Output the (x, y) coordinate of the center of the cell containing the given text.  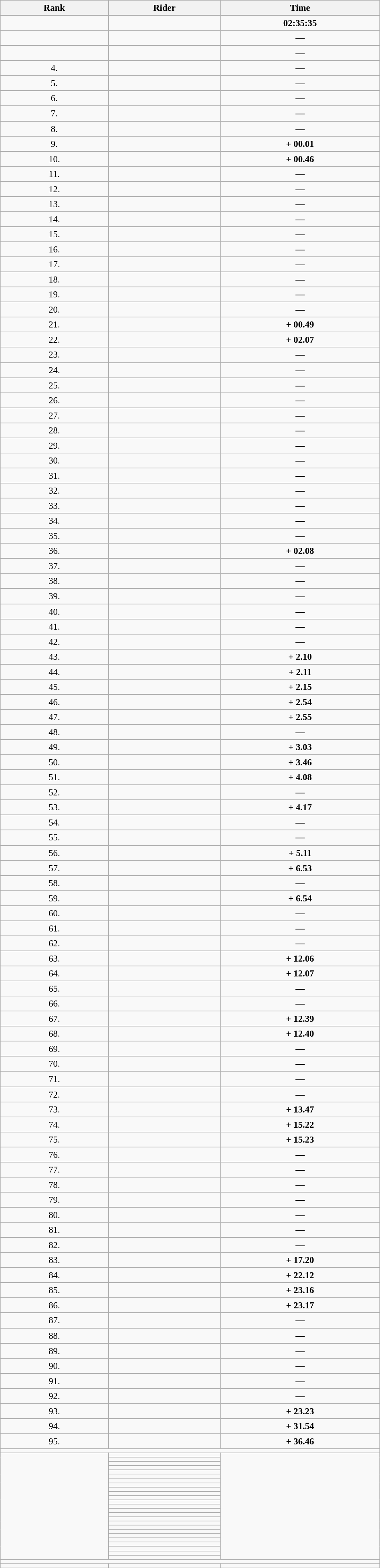
93. (55, 1411)
89. (55, 1351)
+ 6.54 (300, 898)
90. (55, 1366)
34. (55, 521)
63. (55, 958)
9. (55, 144)
10. (55, 159)
+ 17.20 (300, 1260)
48. (55, 732)
+ 2.55 (300, 717)
22. (55, 340)
78. (55, 1185)
+ 23.16 (300, 1290)
26. (55, 400)
88. (55, 1336)
54. (55, 823)
+ 3.03 (300, 747)
85. (55, 1290)
+ 3.46 (300, 763)
49. (55, 747)
75. (55, 1139)
Time (300, 8)
74. (55, 1125)
+ 15.23 (300, 1139)
18. (55, 280)
5. (55, 83)
+ 4.08 (300, 777)
20. (55, 310)
02:35:35 (300, 23)
+ 12.06 (300, 958)
80. (55, 1215)
56. (55, 853)
79. (55, 1200)
59. (55, 898)
16. (55, 249)
50. (55, 763)
21. (55, 325)
+ 4.17 (300, 807)
+ 12.07 (300, 974)
14. (55, 219)
+ 2.15 (300, 687)
+ 12.40 (300, 1034)
69. (55, 1049)
31. (55, 476)
67. (55, 1019)
41. (55, 626)
84. (55, 1275)
+ 22.12 (300, 1275)
19. (55, 295)
Rank (55, 8)
55. (55, 838)
32. (55, 491)
83. (55, 1260)
+ 00.49 (300, 325)
24. (55, 370)
62. (55, 944)
95. (55, 1441)
+ 5.11 (300, 853)
+ 12.39 (300, 1019)
36. (55, 551)
11. (55, 174)
68. (55, 1034)
52. (55, 793)
+ 15.22 (300, 1125)
35. (55, 536)
28. (55, 431)
72. (55, 1094)
92. (55, 1396)
42. (55, 642)
70. (55, 1064)
Rider (164, 8)
+ 13.47 (300, 1109)
8. (55, 129)
7. (55, 114)
40. (55, 612)
25. (55, 385)
+ 02.07 (300, 340)
77. (55, 1170)
+ 31.54 (300, 1426)
71. (55, 1079)
+ 23.23 (300, 1411)
27. (55, 415)
51. (55, 777)
+ 2.10 (300, 657)
64. (55, 974)
61. (55, 928)
47. (55, 717)
58. (55, 883)
86. (55, 1306)
81. (55, 1230)
37. (55, 566)
33. (55, 506)
29. (55, 445)
+ 2.54 (300, 702)
45. (55, 687)
65. (55, 989)
+ 2.11 (300, 672)
30. (55, 461)
73. (55, 1109)
4. (55, 68)
+ 6.53 (300, 868)
6. (55, 98)
82. (55, 1245)
15. (55, 234)
17. (55, 264)
23. (55, 355)
87. (55, 1321)
+ 00.46 (300, 159)
53. (55, 807)
76. (55, 1155)
+ 36.46 (300, 1441)
12. (55, 189)
13. (55, 204)
+ 00.01 (300, 144)
46. (55, 702)
66. (55, 1004)
60. (55, 913)
38. (55, 582)
94. (55, 1426)
+ 02.08 (300, 551)
39. (55, 596)
43. (55, 657)
57. (55, 868)
44. (55, 672)
+ 23.17 (300, 1306)
91. (55, 1381)
